Search for the cell housing the specified text and yield its [x, y] center coordinate. 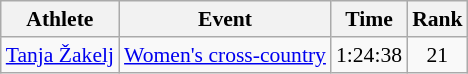
Women's cross-country [225, 55]
Event [225, 19]
Rank [438, 19]
1:24:38 [369, 55]
Athlete [60, 19]
21 [438, 55]
Tanja Žakelj [60, 55]
Time [369, 19]
